Pinpoint the cell where the given text exists, returning its (x, y) midpoint coordinate. 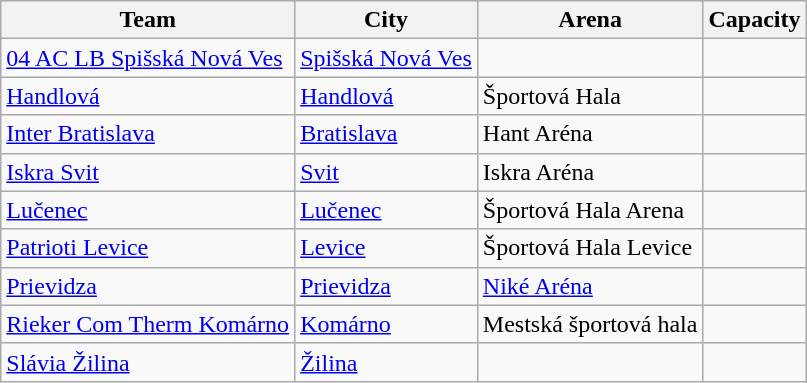
Team (148, 20)
Capacity (754, 20)
Iskra Svit (148, 172)
Arena (590, 20)
Športová Hala (590, 96)
Levice (386, 248)
Bratislava (386, 134)
04 AC LB Spišská Nová Ves (148, 58)
Niké Aréna (590, 286)
City (386, 20)
Komárno (386, 324)
Svit (386, 172)
Spišská Nová Ves (386, 58)
Mestská športová hala (590, 324)
Športová Hala Levice (590, 248)
Patrioti Levice (148, 248)
Žilina (386, 362)
Iskra Aréna (590, 172)
Rieker Com Therm Komárno (148, 324)
Slávia Žilina (148, 362)
Športová Hala Arena (590, 210)
Inter Bratislava (148, 134)
Hant Aréna (590, 134)
